Return the (x, y) coordinate for the center point of the cell that contains the specified text.  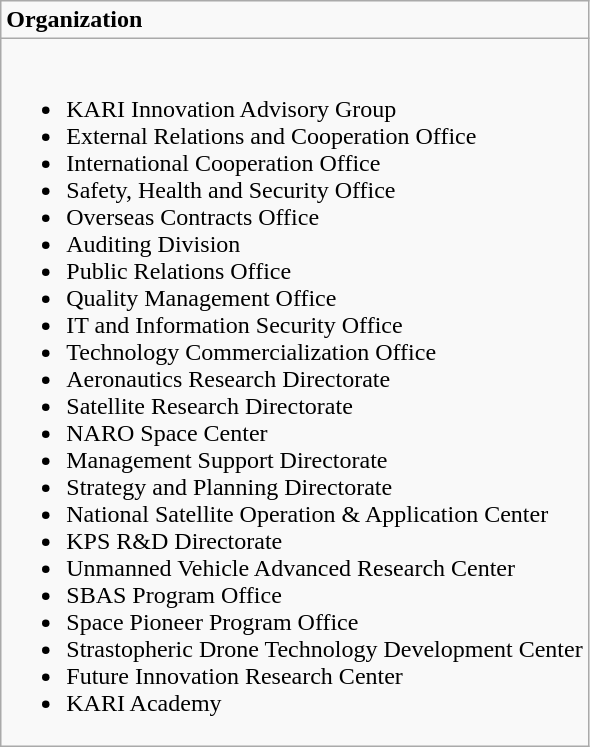
Organization (294, 20)
